Locate the cell with the specified text and output its (x, y) center coordinate. 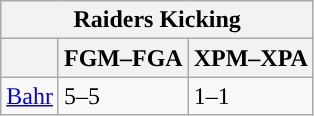
1–1 (250, 96)
FGM–FGA (123, 58)
XPM–XPA (250, 58)
Raiders Kicking (158, 20)
5–5 (123, 96)
Bahr (30, 96)
